Determine the [x, y] coordinate at the center of the cell enclosing the given text.  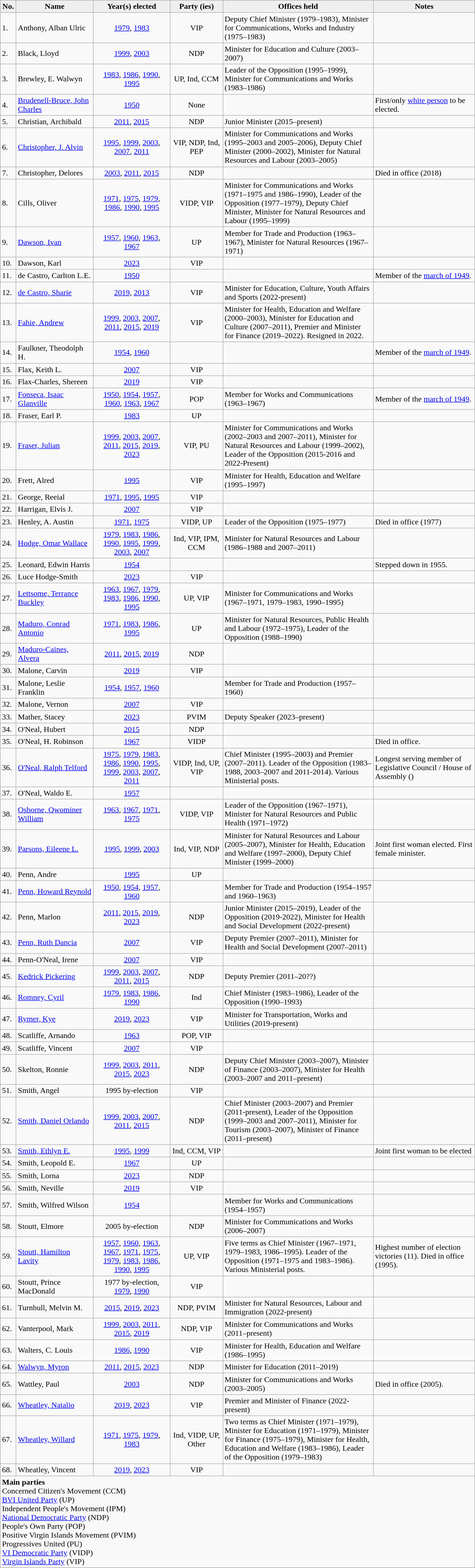
Flax, Keith L. [55, 370]
VIDP, Ind, UP, VIP [197, 767]
Brudenell-Bruce, John Charles [55, 105]
Minister for Communications and Works (1967–1971, 1979–1983, 1990–1995) [298, 598]
Deputy Chief Minister (1979–1983), Minister for Communications, Works and Industry (1975–1983) [298, 28]
Leonard, Edwin Harris [55, 564]
55. [8, 1176]
1983 [132, 416]
1963 [132, 1036]
First/only white person to be elected. [424, 105]
Osborne, Qwominer William [55, 814]
2005 by-election [132, 1226]
Minister for Education and Culture (2003–2007) [298, 54]
53. [8, 1151]
35. [8, 742]
1986, 1990 [132, 1350]
21. [8, 497]
Smith, Daniel Orlando [55, 1121]
1983, 1986, 1990, 1995 [132, 79]
2015 [132, 729]
Christian, Archibald [55, 122]
Walwyn, Myron [55, 1367]
20. [8, 480]
10. [8, 263]
1950, 1954, 1957, 1960, 1963, 1967 [132, 399]
Christopher, Delores [55, 173]
Turnbull, Melvin M. [55, 1308]
Highest number of election victories (11). Died in office (1995). [424, 1256]
Deputy Premier (2007–2011), Minister for Health and Social Development (2007–2011) [298, 942]
O'Neal, Ralph Telford [55, 767]
65. [8, 1384]
Stepped down in 1955. [424, 564]
43. [8, 942]
de Castro, Sharie [55, 292]
12. [8, 292]
PVIM [197, 717]
41. [8, 891]
Smith, Wilfred Wilson [55, 1205]
6. [8, 147]
26. [8, 577]
Wheatley, Willard [55, 1440]
Joint first woman to be elected [424, 1151]
Party (ies) [197, 7]
POP, VIP [197, 1036]
Flax-Charles, Shereen [55, 382]
1999, 2003, 2011, 2015, 2019 [132, 1329]
40. [8, 874]
2011, 2015, 2023 [132, 1367]
Mather, Stacey [55, 717]
Leader of the Opposition (1967–1971), Minister for Natural Resources and Public Health (1971–1972) [298, 814]
Notes [424, 7]
13. [8, 323]
Chief Minister (1995–2003) and Premier (2007–2011). Leader of the Opposition (1983–1988, 2003–2007 and 2011-2014). Various Ministerial posts. [298, 767]
45. [8, 976]
Minister for Communications and Works (2006–2007) [298, 1226]
Minister for Communications and Works (2011–present) [298, 1329]
58. [8, 1226]
1999, 2003, 2011, 2015, 2023 [132, 1069]
46. [8, 998]
Penn, Andre [55, 874]
Minister for Communications and Works (2003–2005) [298, 1384]
Penn, Marlon [55, 917]
1971, 1975, 1979, 1983 [132, 1440]
Minister for Education (2011–2019) [298, 1367]
O'Neal, H. Robinson [55, 742]
Anthony, Alban Ulric [55, 28]
1957, 1960, 1963, 1967, 1971, 1975, 1979, 1983, 1986, 1990, 1995 [132, 1256]
Parsons, Eileene L. [55, 849]
2003 [132, 1384]
None [197, 105]
Stoutt, Prince MacDonald [55, 1286]
Wheatley, Natalio [55, 1405]
Deputy Chief Minister (2003–2007), Minister of Finance (2003–2007), Minister for Health (2003–2007 and 2011–present) [298, 1069]
5. [8, 122]
Penn-O'Neal, Irene [55, 960]
4. [8, 105]
Fraser, Earl P. [55, 416]
Minister for Natural Resources, Public Health and Labour (1972–1975), Leader of the Opposition (1988–1990) [298, 628]
Minister for Education, Culture, Youth Affairs and Sports (2022-present) [298, 292]
18. [8, 416]
Member for Trade and Production (1957–1960) [298, 687]
19. [8, 446]
7. [8, 173]
Dawson, Karl [55, 263]
24. [8, 543]
54. [8, 1163]
George, Reeial [55, 497]
Joint first woman elected. First female minister. [424, 849]
Black, Lloyd [55, 54]
Fraser, Julian [55, 446]
2011, 2015, 2019 [132, 654]
de Castro, Carlton L.E. [55, 275]
Penn, Ruth Dancia [55, 942]
52. [8, 1121]
1995 by-election [132, 1091]
1995, 1999, 2003 [132, 849]
VIDP, UP [197, 522]
Ind, VIP, NDP [197, 849]
Minister for Health, Education and Welfare (1986–1995) [298, 1350]
Cills, Oliver [55, 203]
O'Neal, Waldo E. [55, 793]
VIP, NDP, Ind, PEP [197, 147]
Harrigan, Elvis J. [55, 509]
68. [8, 1470]
Henley, A. Austin [55, 522]
30. [8, 671]
Wheatley, Vincent [55, 1470]
POP [197, 399]
1. [8, 28]
1963, 1967, 1979, 1983, 1986, 1990, 1995 [132, 598]
63. [8, 1350]
Ind, VIDP, UP, Other [197, 1440]
3. [8, 79]
8. [8, 203]
59. [8, 1256]
47. [8, 1019]
49. [8, 1048]
Dawson, Ivan [55, 242]
1999, 2003, 2007, 2011, 2015, 2019 [132, 323]
Smith, Leopold E. [55, 1163]
39. [8, 849]
29. [8, 654]
Maduro-Caines, Alvera [55, 654]
1995, 1999, 2003, 2007, 2011 [132, 147]
Hodge, Omar Wallace [55, 543]
Stoutt, Hamilton Lavity [55, 1256]
VIP, PU [197, 446]
34. [8, 729]
9. [8, 242]
Kedrick Pickering [55, 976]
Ind [197, 998]
Died in office (2005). [424, 1384]
Died in office (1977) [424, 522]
2003, 2011, 2015 [132, 173]
Minister for Natural Resources, Labour and Immigration (2022-present) [298, 1308]
Smith, Lorna [55, 1176]
Faulkner, Theodolph H. [55, 353]
1957 [132, 793]
67. [8, 1440]
Rymer, Kye [55, 1019]
64. [8, 1367]
2. [8, 54]
Minister for Natural Resources and Labour (1986–1988 and 2007–2011) [298, 543]
Longest serving member of Legislative Council / House of Assembly () [424, 767]
Junior Minister (2015–present) [298, 122]
2011, 2015, 2019, 2023 [132, 917]
1954, 1957, 1960 [132, 687]
1979, 1983, 1986, 1990, 1995, 1999, 2003, 2007 [132, 543]
23. [8, 522]
Leader of the Opposition (1995–1999), Minister for Communications and Works (1983–1986) [298, 79]
Romney, Cyril [55, 998]
15. [8, 370]
1954, 1960 [132, 353]
1971, 1975 [132, 522]
1971, 1983, 1986, 1995 [132, 628]
Christopher, J. Alvin [55, 147]
Minister for Transportation, Works and Utilities (2019-present) [298, 1019]
2015, 2019, 2023 [132, 1308]
Deputy Premier (2011–20??) [298, 976]
60. [8, 1286]
Member for Trade and Production (1954–1957 and 1960–1963) [298, 891]
16. [8, 382]
27. [8, 598]
Chief Minister (1983–1986), Leader of the Opposition (1990–1993) [298, 998]
Brewley, E. Walwyn [55, 79]
UP, Ind, CCM [197, 79]
32. [8, 704]
50. [8, 1069]
1977 by-election, 1979, 1990 [132, 1286]
17. [8, 399]
Five terms as Chief Minister (1967–1971, 1979–1983, 1986–1995). Leader of the Opposition (1971–1975 and 1983–1986). Various Ministerial posts. [298, 1256]
Year(s) elected [132, 7]
Scatliffe, Arnando [55, 1036]
Leader of the Opposition (1975–1977) [298, 522]
Stoutt, Elmore [55, 1226]
Ind, VIP, IPM, CCM [197, 543]
O'Neal, Hubert [55, 729]
62. [8, 1329]
1971, 1975, 1979, 1986, 1990, 1995 [132, 203]
Walters, C. Louis [55, 1350]
42. [8, 917]
Deputy Speaker (2023–present) [298, 717]
Fonseca, Isaac Glanville [55, 399]
57. [8, 1205]
1999, 2003, 2007, 2011, 2015, 2019, 2023 [132, 446]
Penn, Howard Reynold [55, 891]
Luce Hodge-Smith [55, 577]
Malone, Vernon [55, 704]
44. [8, 960]
Frett, Alred [55, 480]
Minister for Health, Education and Welfare (1995–1997) [298, 480]
1999, 2003 [132, 54]
38. [8, 814]
33. [8, 717]
28. [8, 628]
Maduro, Conrad Antonio [55, 628]
NDP, VIP [197, 1329]
2019, 2013 [132, 292]
48. [8, 1036]
Member for Works and Communications (1963–1967) [298, 399]
VIDP [197, 742]
Ind, CCM, VIP [197, 1151]
66. [8, 1405]
Junior Minister (2015–2019), Leader of the Opposition (2019-2022), Minister for Health and Social Development (2022-present) [298, 917]
Premier and Minister of Finance (2022-present) [298, 1405]
Smith, Angel [55, 1091]
NDP, PVIM [197, 1308]
51. [8, 1091]
Smith, Ethlyn E. [55, 1151]
2011, 2015 [132, 122]
1957, 1960, 1963, 1967 [132, 242]
25. [8, 564]
37. [8, 793]
36. [8, 767]
1963, 1967, 1971, 1975 [132, 814]
Member for Trade and Production (1963–1967), Minister for Natural Resources (1967–1971) [298, 242]
Member for Works and Communications (1954–1957) [298, 1205]
Wattley, Paul [55, 1384]
Skelton, Ronnie [55, 1069]
No. [8, 7]
Died in office. [424, 742]
Malone, Carvin [55, 671]
1971, 1995, 1995 [132, 497]
1979, 1983, 1986, 1990 [132, 998]
Fahie, Andrew [55, 323]
1979, 1983 [132, 28]
31. [8, 687]
Lettsome, Terrance Buckley [55, 598]
Scatliffe, Vincent [55, 1048]
11. [8, 275]
1995, 1999 [132, 1151]
Malone, Leslie Franklin [55, 687]
Died in office (2018) [424, 173]
56. [8, 1188]
Vanterpool, Mark [55, 1329]
Minister for Natural Resources and Labour (2005–2007), Minister for Health, Education and Welfare (1997–2000), Deputy Chief Minister (1999–2000) [298, 849]
1975, 1979, 1983, 1986, 1990, 1995, 1999, 2003, 2007, 2011 [132, 767]
Name [55, 7]
61. [8, 1308]
Offices held [298, 7]
22. [8, 509]
1950, 1954, 1957, 1960 [132, 891]
14. [8, 353]
Smith, Neville [55, 1188]
